From the cell containing the given text, extract its center point as (x, y) coordinate. 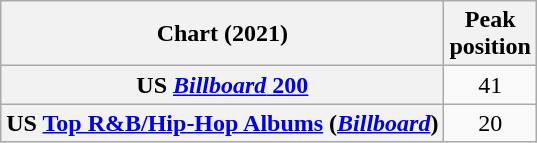
20 (490, 123)
Chart (2021) (222, 34)
Peakposition (490, 34)
US Top R&B/Hip-Hop Albums (Billboard) (222, 123)
41 (490, 85)
US Billboard 200 (222, 85)
